Search for the cell housing the specified text and yield its [X, Y] center coordinate. 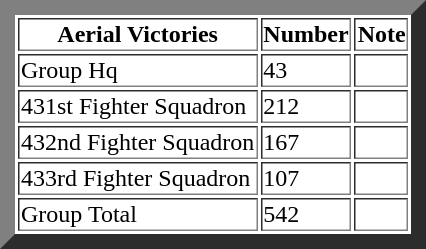
107 [306, 178]
Group Total [138, 214]
433rd Fighter Squadron [138, 178]
Aerial Victories [138, 34]
43 [306, 70]
212 [306, 106]
432nd Fighter Squadron [138, 142]
Number [306, 34]
431st Fighter Squadron [138, 106]
542 [306, 214]
167 [306, 142]
Group Hq [138, 70]
Note [382, 34]
